Extract the [x, y] coordinate from the center of the cell holding the provided text.  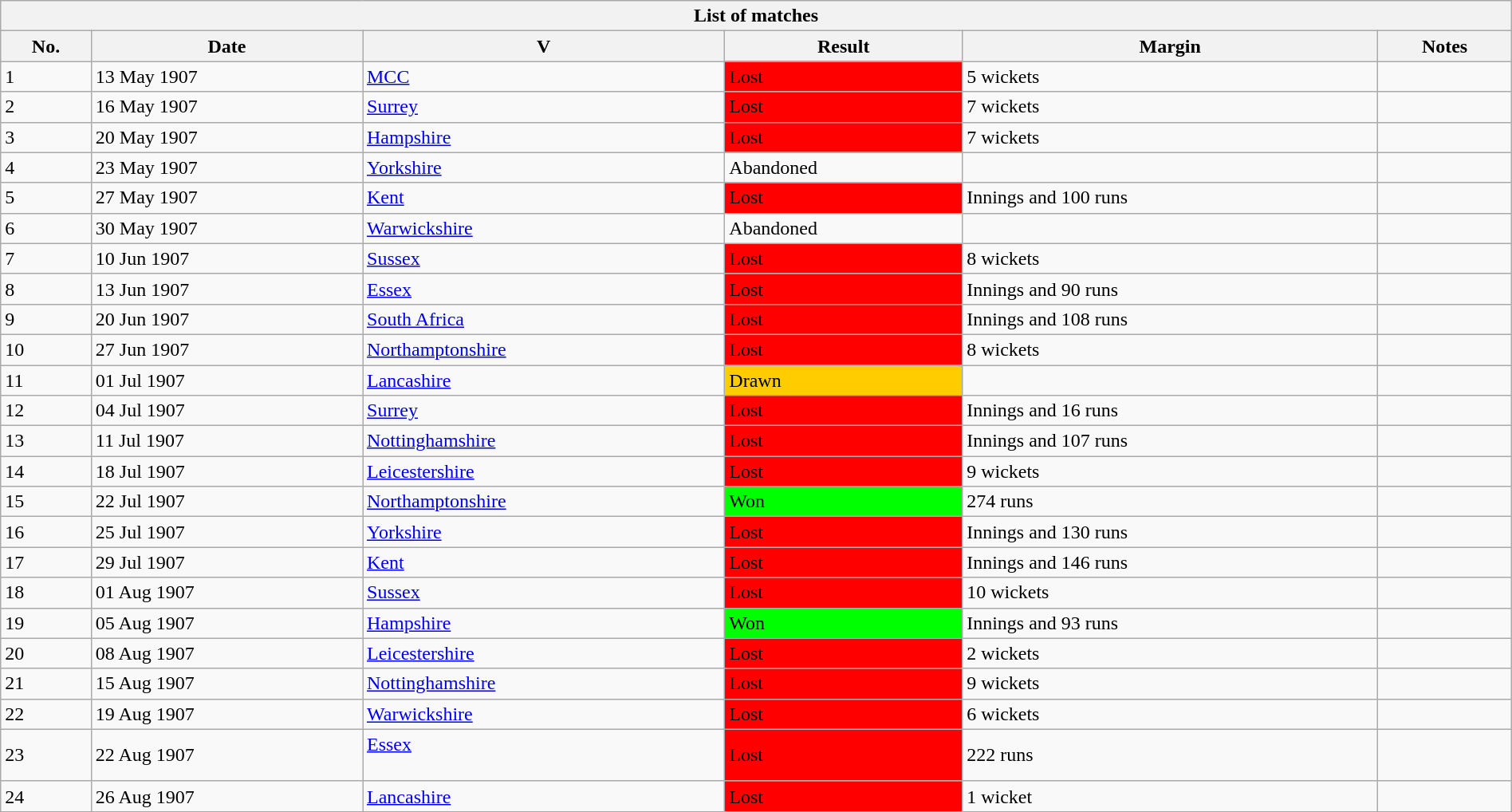
16 May 1907 [226, 107]
19 [46, 623]
24 [46, 796]
Date [226, 46]
19 Aug 1907 [226, 714]
20 May 1907 [226, 137]
5 [46, 198]
15 Aug 1907 [226, 684]
11 [46, 380]
10 Jun 1907 [226, 258]
Innings and 16 runs [1171, 411]
4 [46, 168]
13 May 1907 [226, 77]
3 [46, 137]
Innings and 93 runs [1171, 623]
15 [46, 502]
Innings and 146 runs [1171, 562]
Innings and 107 runs [1171, 441]
8 [46, 289]
Drawn [844, 380]
01 Jul 1907 [226, 380]
6 wickets [1171, 714]
Innings and 130 runs [1171, 532]
274 runs [1171, 502]
9 [46, 319]
V [543, 46]
List of matches [756, 16]
17 [46, 562]
25 Jul 1907 [226, 532]
16 [46, 532]
20 [46, 653]
26 Aug 1907 [226, 796]
Innings and 90 runs [1171, 289]
6 [46, 228]
1 wicket [1171, 796]
08 Aug 1907 [226, 653]
10 wickets [1171, 593]
MCC [543, 77]
No. [46, 46]
South Africa [543, 319]
2 [46, 107]
04 Jul 1907 [226, 411]
18 [46, 593]
27 Jun 1907 [226, 349]
23 [46, 755]
27 May 1907 [226, 198]
21 [46, 684]
01 Aug 1907 [226, 593]
30 May 1907 [226, 228]
10 [46, 349]
1 [46, 77]
5 wickets [1171, 77]
2 wickets [1171, 653]
29 Jul 1907 [226, 562]
7 [46, 258]
20 Jun 1907 [226, 319]
Innings and 108 runs [1171, 319]
22 Aug 1907 [226, 755]
05 Aug 1907 [226, 623]
18 Jul 1907 [226, 471]
23 May 1907 [226, 168]
13 [46, 441]
22 Jul 1907 [226, 502]
22 [46, 714]
13 Jun 1907 [226, 289]
Margin [1171, 46]
Innings and 100 runs [1171, 198]
Notes [1445, 46]
12 [46, 411]
11 Jul 1907 [226, 441]
Result [844, 46]
222 runs [1171, 755]
14 [46, 471]
